Search for the cell housing the specified text and yield its (x, y) center coordinate. 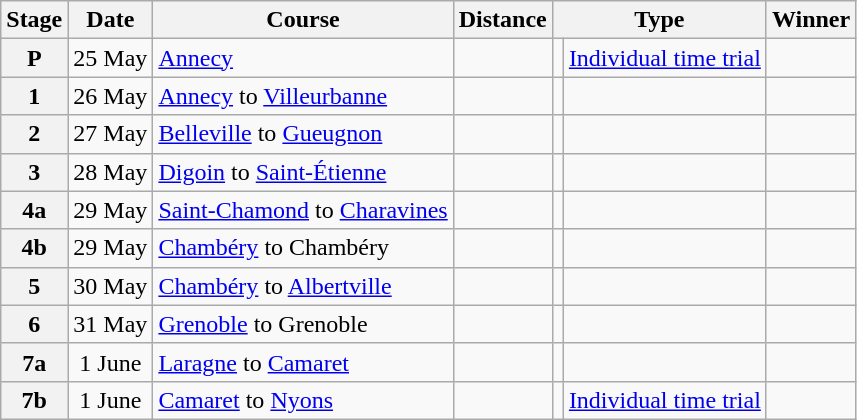
Stage (34, 20)
7a (34, 362)
4b (34, 248)
1 (34, 96)
27 May (110, 134)
P (34, 58)
26 May (110, 96)
Annecy (303, 58)
6 (34, 324)
5 (34, 286)
Annecy to Villeurbanne (303, 96)
Chambéry to Albertville (303, 286)
7b (34, 400)
Laragne to Camaret (303, 362)
Digoin to Saint-Étienne (303, 172)
Saint-Chamond to Charavines (303, 210)
25 May (110, 58)
4a (34, 210)
Grenoble to Grenoble (303, 324)
Winner (810, 20)
Chambéry to Chambéry (303, 248)
Type (659, 20)
Belleville to Gueugnon (303, 134)
30 May (110, 286)
Distance (502, 20)
Course (303, 20)
Date (110, 20)
31 May (110, 324)
Camaret to Nyons (303, 400)
2 (34, 134)
3 (34, 172)
28 May (110, 172)
